Provide the (X, Y) coordinate of the cell's center where the given text is located.  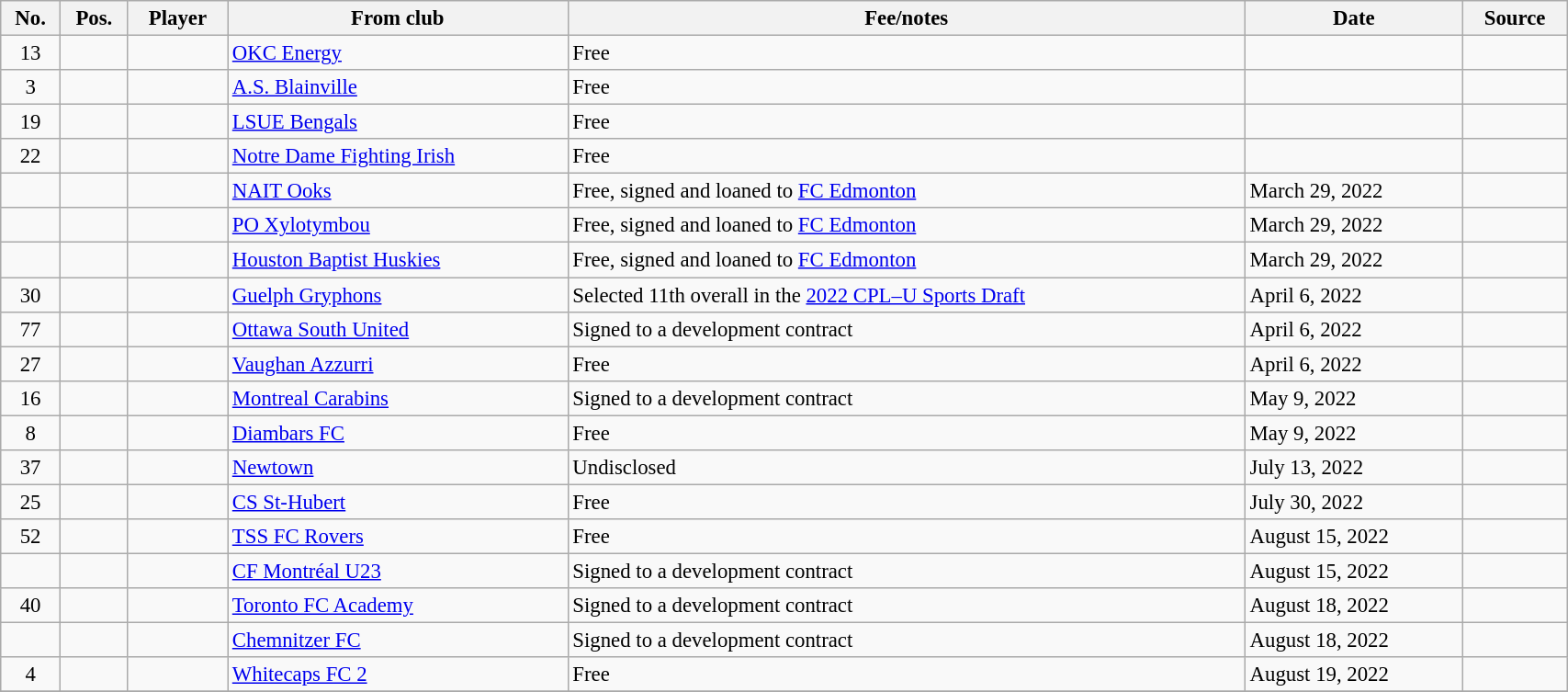
PO Xylotymbou (399, 225)
LSUE Bengals (399, 122)
July 30, 2022 (1354, 502)
Ottawa South United (399, 329)
22 (31, 156)
Undisclosed (906, 468)
Fee/notes (906, 18)
77 (31, 329)
27 (31, 364)
CF Montréal U23 (399, 571)
16 (31, 398)
Montreal Carabins (399, 398)
TSS FC Rovers (399, 537)
Date (1354, 18)
From club (399, 18)
Pos. (94, 18)
25 (31, 502)
A.S. Blainville (399, 87)
CS St-Hubert (399, 502)
Notre Dame Fighting Irish (399, 156)
Chemnitzer FC (399, 641)
Diambars FC (399, 433)
52 (31, 537)
Selected 11th overall in the 2022 CPL–U Sports Draft (906, 295)
No. (31, 18)
Source (1514, 18)
19 (31, 122)
Whitecaps FC 2 (399, 675)
40 (31, 606)
OKC Energy (399, 53)
13 (31, 53)
4 (31, 675)
August 19, 2022 (1354, 675)
Houston Baptist Huskies (399, 260)
30 (31, 295)
Toronto FC Academy (399, 606)
3 (31, 87)
37 (31, 468)
Newtown (399, 468)
Vaughan Azzurri (399, 364)
8 (31, 433)
Guelph Gryphons (399, 295)
July 13, 2022 (1354, 468)
Player (177, 18)
NAIT Ooks (399, 191)
